Locate the cell with the specified text and output its [x, y] center coordinate. 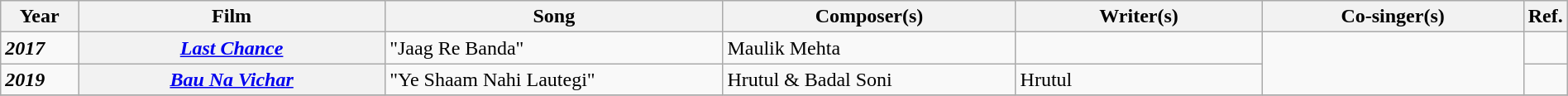
"Ye Shaam Nahi Lautegi" [554, 79]
Co-singer(s) [1393, 17]
Film [232, 17]
Hrutul & Badal Soni [869, 79]
2019 [40, 79]
Last Chance [232, 48]
Composer(s) [869, 17]
Maulik Mehta [869, 48]
Hrutul [1139, 79]
Bau Na Vichar [232, 79]
Song [554, 17]
Ref. [1545, 17]
"Jaag Re Banda" [554, 48]
Writer(s) [1139, 17]
2017 [40, 48]
Year [40, 17]
